Search for the cell housing the specified text and yield its [x, y] center coordinate. 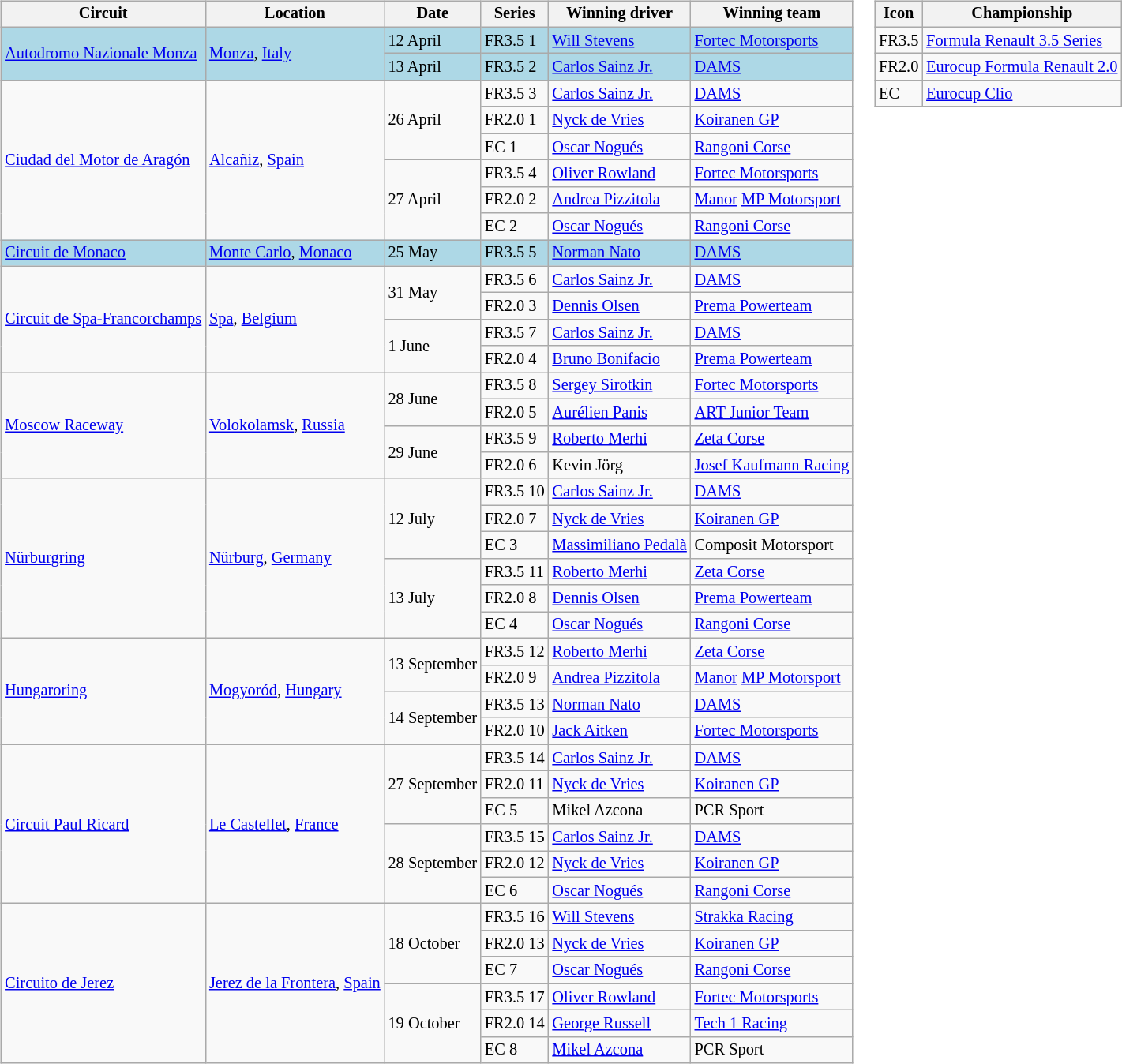
FR2.0 8 [515, 598]
FR3.5 10 [515, 492]
FR2.0 11 [515, 785]
ART Junior Team [772, 412]
Circuit [103, 14]
Massimiliano Pedalà [620, 545]
Winning driver [620, 14]
Moscow Raceway [103, 426]
FR3.5 17 [515, 997]
13 July [433, 598]
FR3.5 13 [515, 705]
FR2.0 [899, 67]
Circuit Paul Ricard [103, 824]
19 October [433, 1023]
FR3.5 6 [515, 279]
FR3.5 12 [515, 651]
EC 8 [515, 1050]
Bruno Bonifacio [620, 359]
Icon [899, 14]
Sergey Sirotkin [620, 386]
Composit Motorsport [772, 545]
Nürburg, Germany [295, 558]
Monza, Italy [295, 54]
14 September [433, 718]
27 September [433, 785]
FR3.5 [899, 40]
EC 4 [515, 625]
EC 1 [515, 147]
FR2.0 1 [515, 120]
EC 7 [515, 970]
Monte Carlo, Monaco [295, 253]
EC 6 [515, 890]
28 June [433, 399]
FR2.0 12 [515, 864]
Eurocup Formula Renault 2.0 [1022, 67]
28 September [433, 864]
FR3.5 2 [515, 67]
Spa, Belgium [295, 319]
Jerez de la Frontera, Spain [295, 983]
Tech 1 Racing [772, 1024]
Strakka Racing [772, 917]
FR3.5 15 [515, 837]
FR3.5 16 [515, 917]
FR2.0 14 [515, 1024]
FR2.0 2 [515, 200]
EC 5 [515, 811]
FR3.5 9 [515, 439]
FR3.5 3 [515, 94]
FR3.5 7 [515, 333]
Le Castellet, France [295, 824]
FR3.5 14 [515, 758]
Championship [1022, 14]
EC 3 [515, 545]
31 May [433, 292]
Volokolamsk, Russia [295, 426]
13 April [433, 67]
29 June [433, 451]
27 April [433, 200]
FR2.0 10 [515, 731]
Kevin Jörg [620, 466]
26 April [433, 120]
Series [515, 14]
Mogyoród, Hungary [295, 691]
EC [899, 94]
Winning team [772, 14]
FR3.5 11 [515, 571]
FR2.0 13 [515, 944]
Circuito de Jerez [103, 983]
Jack Aitken [620, 731]
1 June [433, 346]
FR2.0 3 [515, 306]
FR2.0 6 [515, 466]
12 July [433, 518]
FR3.5 1 [515, 40]
FR2.0 7 [515, 519]
George Russell [620, 1024]
25 May [433, 253]
Eurocup Clio [1022, 94]
Location [295, 14]
Hungaroring [103, 691]
FR2.0 9 [515, 678]
13 September [433, 665]
Formula Renault 3.5 Series [1022, 40]
Circuit de Spa-Francorchamps [103, 319]
EC 2 [515, 227]
Autodromo Nazionale Monza [103, 54]
12 April [433, 40]
Date [433, 14]
Aurélien Panis [620, 412]
Ciudad del Motor de Aragón [103, 160]
Circuit de Monaco [103, 253]
FR3.5 8 [515, 386]
Josef Kaufmann Racing [772, 466]
Nürburgring [103, 558]
FR2.0 5 [515, 412]
18 October [433, 944]
FR3.5 4 [515, 174]
FR2.0 4 [515, 359]
Alcañiz, Spain [295, 160]
FR3.5 5 [515, 253]
